Detect which cell encompasses the target text, then output its [X, Y] center coordinate. 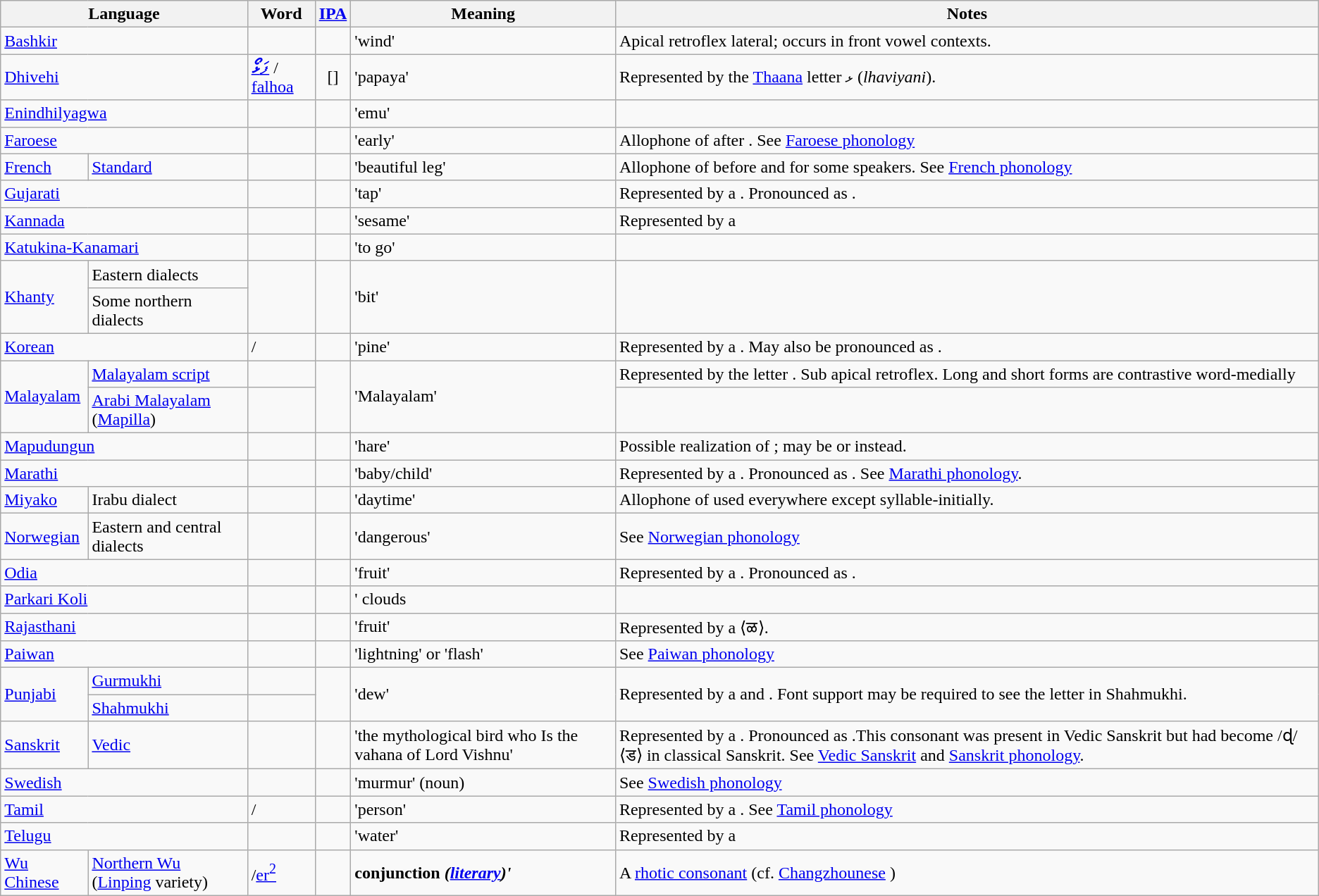
Word [281, 14]
'to go' [483, 247]
'the mythological bird who Is the vahana of Lord Vishnu' [483, 745]
Paiwan [124, 654]
Korean [124, 347]
Malayalam [44, 397]
Malayalam script [168, 374]
Represented by a . May also be pronounced as . [967, 347]
'emu' [483, 113]
Represented by a . See Tamil phonology [967, 809]
Represented by a and . Font support may be required to see the letter in Shahmukhi. [967, 695]
Punjabi [44, 695]
Katukina-Kanamari [124, 247]
Eastern and central dialects [168, 537]
Tamil [124, 809]
Vedic [168, 745]
'lightning' or 'flash' [483, 654]
'dew' [483, 695]
Norwegian [44, 537]
Dhivehi [124, 77]
conjunction (literary)' [483, 872]
Miyako [44, 500]
'wind' [483, 41]
Allophone of used everywhere except syllable-initially. [967, 500]
Bashkir [124, 41]
See Norwegian phonology [967, 537]
Represented by the Thaana letter ޅ (lhaviyani). [967, 77]
A rhotic consonant (cf. Changzhounese ) [967, 872]
'murmur' (noun) [483, 783]
'dangerous' [483, 537]
Parkari Koli [124, 599]
Faroese [124, 140]
Apical retroflex lateral; occurs in front vowel contexts. [967, 41]
French [44, 167]
'baby/child' [483, 473]
Telugu [124, 836]
'hare' [483, 447]
'beautiful leg' [483, 167]
'bit' [483, 297]
Northern Wu (Linping variety) [168, 872]
Possible realization of ; may be or instead. [967, 447]
Arabi Malayalam (Mapilla) [168, 410]
Gurmukhi [168, 681]
See Paiwan phonology [967, 654]
Sanskrit [44, 745]
Meaning [483, 14]
Allophone of after . See Faroese phonology [967, 140]
'papaya' [483, 77]
'early' [483, 140]
IPA [333, 14]
Allophone of before and for some speakers. See French phonology [967, 167]
Enindhilyagwa [124, 113]
'person' [483, 809]
ފަޅޯ / falhoa [281, 77]
Kannada [124, 220]
'Malayalam' [483, 397]
Gujarati [124, 194]
Marathi [124, 473]
'tap' [483, 194]
Standard [168, 167]
'pine' [483, 347]
See Swedish phonology [967, 783]
Eastern dialects [168, 274]
Odia [124, 573]
Represented by a . Pronounced as . See Marathi phonology. [967, 473]
'water' [483, 836]
Irabu dialect [168, 500]
Swedish [124, 783]
[] [333, 77]
Wu Chinese [44, 872]
' clouds [483, 599]
Mapudungun [124, 447]
'sesame' [483, 220]
Language [124, 14]
/er2 [281, 872]
Some northern dialects [168, 310]
Rajasthani [124, 627]
Shahmukhi [168, 708]
Represented by the letter . Sub apical retroflex. Long and short forms are contrastive word-medially [967, 374]
'daytime' [483, 500]
Khanty [44, 297]
Notes [967, 14]
Represented by a ⟨ळ⟩. [967, 627]
